Find where the given text appears and provide that cell's center as (x, y) coordinate. 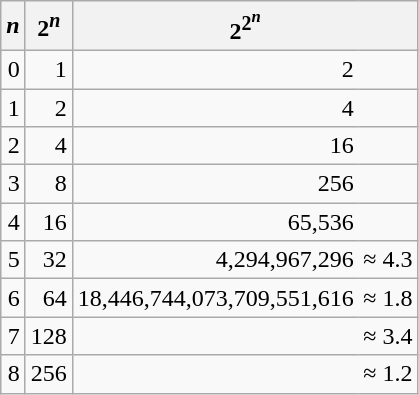
≈ 1.2 (388, 374)
6 (13, 298)
2n (48, 26)
≈ 1.8 (388, 298)
128 (48, 336)
64 (48, 298)
32 (48, 260)
4,294,967,296 (215, 260)
22n (245, 26)
≈ 4.3 (388, 260)
3 (13, 184)
0 (13, 69)
n (13, 26)
65,536 (215, 222)
≈ 3.4 (388, 336)
5 (13, 260)
7 (13, 336)
18,446,744,073,709,551,616 (215, 298)
